Find where the given text appears and provide that cell's center as (X, Y) coordinate. 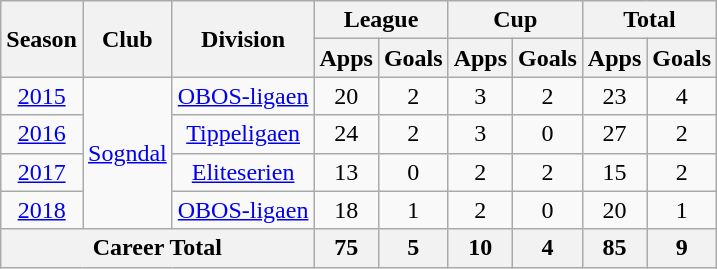
5 (413, 248)
2015 (42, 96)
Cup (515, 20)
9 (682, 248)
Tippeligaen (243, 134)
23 (614, 96)
Eliteserien (243, 172)
85 (614, 248)
Division (243, 39)
27 (614, 134)
10 (480, 248)
Sogndal (127, 153)
24 (346, 134)
Club (127, 39)
75 (346, 248)
18 (346, 210)
Career Total (158, 248)
2018 (42, 210)
13 (346, 172)
15 (614, 172)
League (381, 20)
2017 (42, 172)
Total (649, 20)
Season (42, 39)
2016 (42, 134)
